Find where the given text appears and provide that cell's center as (x, y) coordinate. 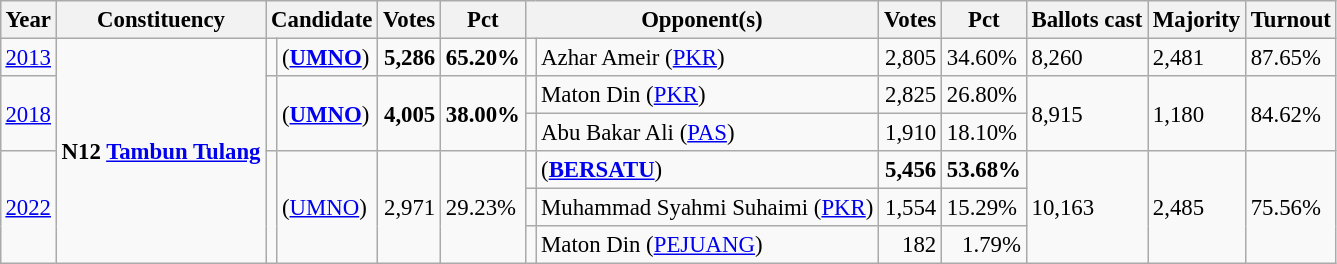
Year (28, 20)
2013 (28, 57)
5,286 (410, 57)
4,005 (410, 114)
1,180 (1197, 114)
N12 Tambun Tulang (160, 151)
1,910 (910, 133)
38.00% (484, 114)
Candidate (322, 20)
Azhar Ameir (PKR) (708, 57)
65.20% (484, 57)
53.68% (984, 170)
Ballots cast (1086, 20)
8,260 (1086, 57)
Opponent(s) (702, 20)
2022 (28, 208)
5,456 (910, 170)
182 (910, 245)
Abu Bakar Ali (PAS) (708, 133)
15.29% (984, 208)
29.23% (484, 208)
1,554 (910, 208)
2,971 (410, 208)
84.62% (1290, 114)
Turnout (1290, 20)
8,915 (1086, 114)
Majority (1197, 20)
2,485 (1197, 208)
2,805 (910, 57)
34.60% (984, 57)
Constituency (160, 20)
Maton Din (PKR) (708, 95)
87.65% (1290, 57)
26.80% (984, 95)
75.56% (1290, 208)
10,163 (1086, 208)
1.79% (984, 245)
Maton Din (PEJUANG) (708, 245)
2,481 (1197, 57)
2018 (28, 114)
Muhammad Syahmi Suhaimi (PKR) (708, 208)
2,825 (910, 95)
18.10% (984, 133)
(BERSATU) (708, 170)
